Find where the given text appears and provide that cell's center as (X, Y) coordinate. 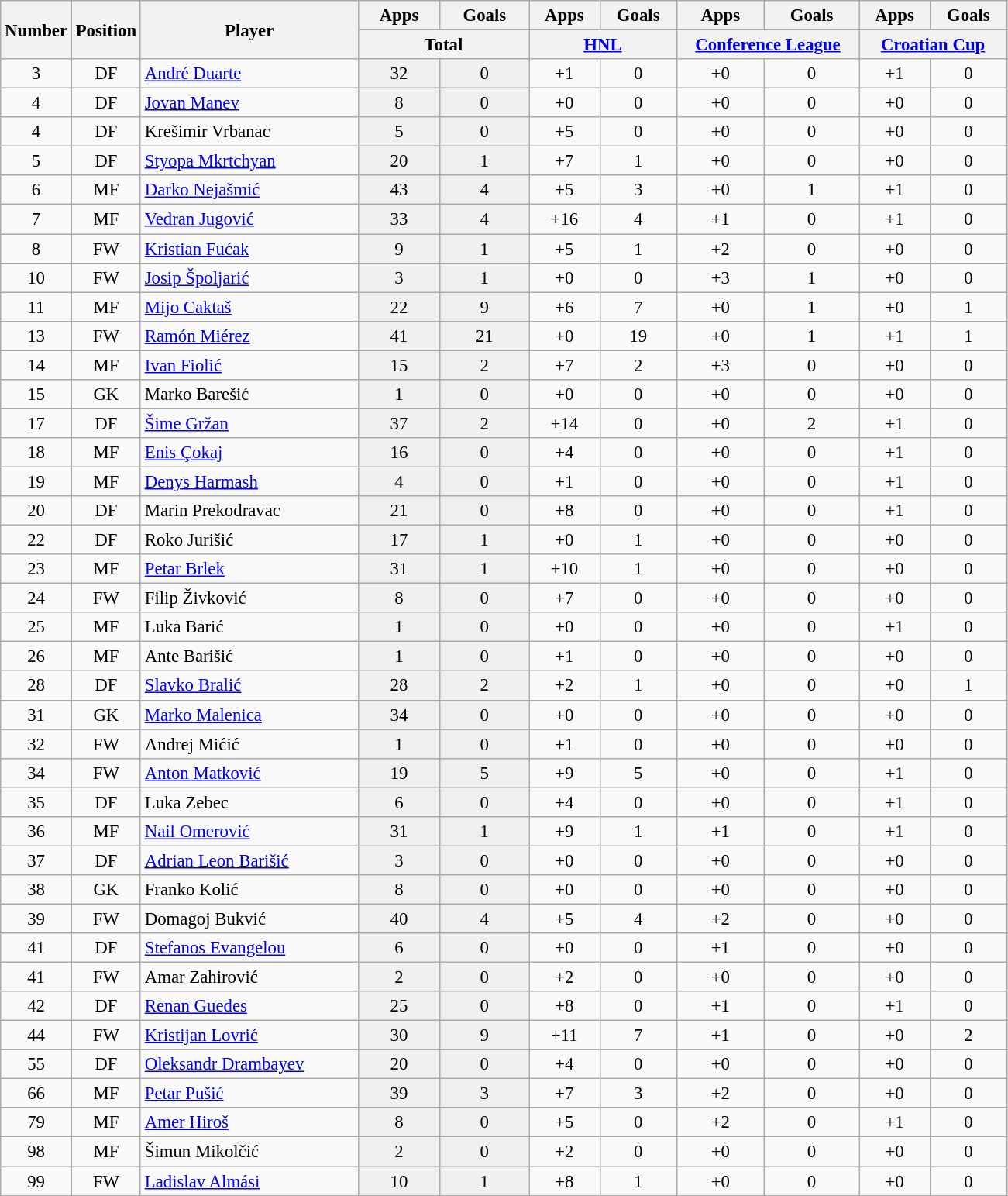
66 (36, 1094)
36 (36, 832)
HNL (603, 45)
Kristian Fućak (249, 249)
Petar Brlek (249, 569)
Stefanos Evangelou (249, 948)
16 (399, 453)
Total (443, 45)
Enis Çokaj (249, 453)
+16 (565, 219)
Croatian Cup (933, 45)
79 (36, 1123)
Denys Harmash (249, 481)
Franko Kolić (249, 890)
Filip Živković (249, 598)
Marin Prekodravac (249, 511)
Conference League (768, 45)
Ante Barišić (249, 657)
Position (105, 29)
Šime Gržan (249, 423)
24 (36, 598)
26 (36, 657)
Mijo Caktaš (249, 307)
Roko Jurišić (249, 540)
Darko Nejašmić (249, 190)
35 (36, 802)
18 (36, 453)
Petar Pušić (249, 1094)
38 (36, 890)
Marko Barešić (249, 395)
Ramón Miérez (249, 336)
Player (249, 29)
Ivan Fiolić (249, 365)
Ladislav Almási (249, 1181)
30 (399, 1036)
Renan Guedes (249, 1006)
Kristijan Lovrić (249, 1036)
Krešimir Vrbanac (249, 132)
43 (399, 190)
40 (399, 919)
+10 (565, 569)
Nail Omerović (249, 832)
Anton Matković (249, 773)
Amer Hiroš (249, 1123)
Slavko Bralić (249, 686)
Vedran Jugović (249, 219)
+6 (565, 307)
Number (36, 29)
14 (36, 365)
Domagoj Bukvić (249, 919)
Luka Zebec (249, 802)
Amar Zahirović (249, 977)
44 (36, 1036)
Šimun Mikolčić (249, 1152)
+14 (565, 423)
André Duarte (249, 74)
+11 (565, 1036)
98 (36, 1152)
11 (36, 307)
Josip Špoljarić (249, 277)
Luka Barić (249, 627)
Oleksandr Drambayev (249, 1064)
55 (36, 1064)
Styopa Mkrtchyan (249, 161)
Marko Malenica (249, 715)
99 (36, 1181)
42 (36, 1006)
Adrian Leon Barišić (249, 860)
23 (36, 569)
13 (36, 336)
Jovan Manev (249, 103)
33 (399, 219)
Andrej Mićić (249, 744)
